Pinpoint the cell where the given text exists, returning its (X, Y) midpoint coordinate. 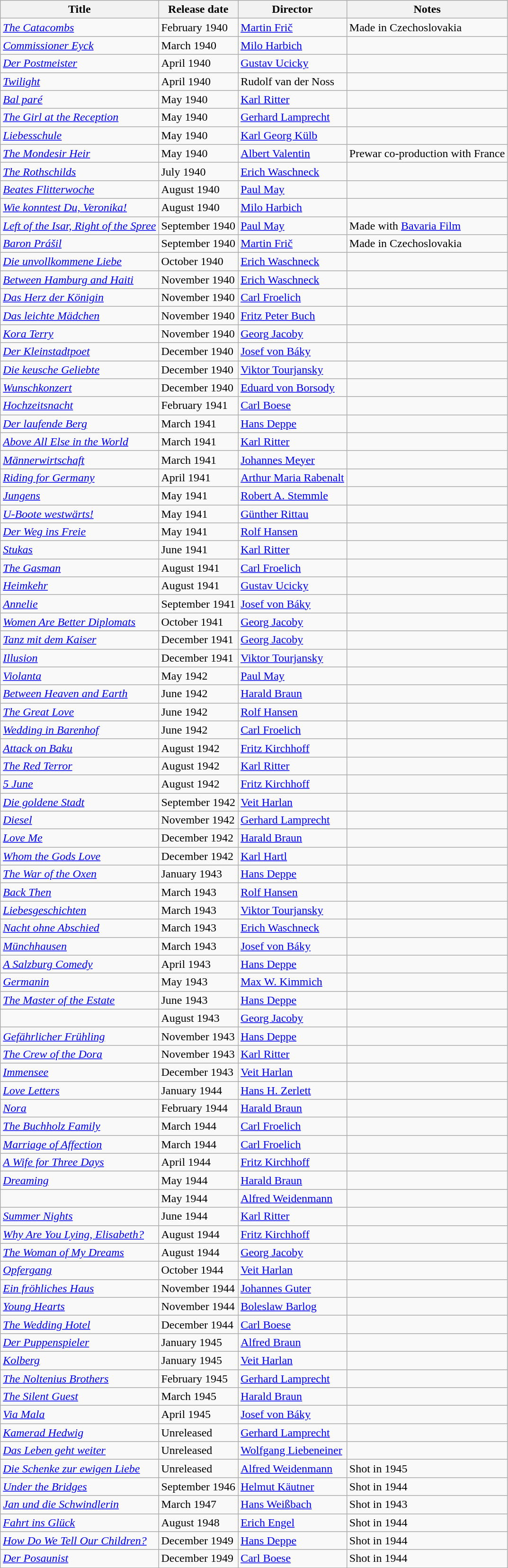
Riding for Germany (80, 478)
Der Puppenspieler (80, 1342)
5 June (80, 784)
Left of the Isar, Right of the Spree (80, 226)
Der Kleinstadtpoet (80, 352)
Summer Nights (80, 1216)
Diesel (80, 820)
Hans Weißbach (293, 1505)
Max W. Kimmich (293, 982)
The Buchholz Family (80, 1126)
Notes (427, 9)
June 1941 (198, 550)
September 1942 (198, 802)
How Do We Tell Our Children? (80, 1541)
Liebesgeschichten (80, 910)
Germanin (80, 982)
April 1944 (198, 1162)
February 1940 (198, 27)
The Crew of the Dora (80, 1054)
A Salzburg Comedy (80, 964)
Wunschkonzert (80, 388)
Kora Terry (80, 334)
The Mondesir Heir (80, 153)
December 1943 (198, 1072)
Back Then (80, 892)
Männerwirtschaft (80, 460)
Die keusche Geliebte (80, 370)
Karl Hartl (293, 856)
Johannes Meyer (293, 460)
The Red Terror (80, 766)
The Wedding Hotel (80, 1324)
Arthur Maria Rabenalt (293, 478)
Jungens (80, 496)
The War of the Oxen (80, 874)
Opfergang (80, 1270)
March 1940 (198, 45)
Under the Bridges (80, 1487)
Wedding in Barenhof (80, 730)
Das Leben geht weiter (80, 1451)
Stukas (80, 550)
Albert Valentin (293, 153)
Twilight (80, 81)
October 1944 (198, 1270)
October 1941 (198, 622)
Hans H. Zerlett (293, 1090)
A Wife for Three Days (80, 1162)
Karl Georg Külb (293, 135)
Attack on Baku (80, 748)
Annelie (80, 604)
February 1944 (198, 1108)
April 1943 (198, 964)
Eduard von Borsody (293, 388)
October 1940 (198, 262)
Das leichte Mädchen (80, 316)
September 1946 (198, 1487)
The Great Love (80, 712)
Günther Rittau (293, 514)
Dreaming (80, 1180)
Boleslaw Barlog (293, 1306)
Love Letters (80, 1090)
Der Posaunist (80, 1559)
Love Me (80, 838)
Baron Prášil (80, 244)
Beates Flitterwoche (80, 189)
Violanta (80, 676)
The Rothschilds (80, 171)
Johannes Guter (293, 1288)
Helmut Käutner (293, 1487)
The Catacombs (80, 27)
January 1943 (198, 874)
Immensee (80, 1072)
April 1945 (198, 1415)
Das Herz der Königin (80, 298)
June 1944 (198, 1216)
Shot in 1943 (427, 1505)
January 1944 (198, 1090)
Nacht ohne Abschied (80, 928)
May 1942 (198, 676)
Made with Bavaria Film (427, 226)
Der Weg ins Freie (80, 532)
The Master of the Estate (80, 1000)
Kamerad Hedwig (80, 1433)
Der Postmeister (80, 63)
Why Are You Lying, Elisabeth? (80, 1234)
Fritz Peter Buch (293, 316)
Wie konntest Du, Veronika! (80, 207)
U-Boote westwärts! (80, 514)
Marriage of Affection (80, 1144)
May 1943 (198, 982)
Die Schenke zur ewigen Liebe (80, 1469)
Release date (198, 9)
June 1943 (198, 1000)
Nora (80, 1108)
February 1945 (198, 1379)
The Gasman (80, 568)
Jan und die Schwindlerin (80, 1505)
August 1943 (198, 1018)
Title (80, 9)
Hochzeitsnacht (80, 406)
The Noltenius Brothers (80, 1379)
Young Hearts (80, 1306)
Commissioner Eyck (80, 45)
Above All Else in the World (80, 442)
Der laufende Berg (80, 424)
Between Heaven and Earth (80, 694)
March 1945 (198, 1397)
Ein fröhliches Haus (80, 1288)
July 1940 (198, 171)
Heimkehr (80, 586)
Erich Engel (293, 1523)
September 1941 (198, 604)
Between Hamburg and Haiti (80, 280)
Whom the Gods Love (80, 856)
Die unvollkommene Liebe (80, 262)
Prewar co-production with France (427, 153)
December 1944 (198, 1324)
The Woman of My Dreams (80, 1252)
Via Mala (80, 1415)
Fahrt ins Glück (80, 1523)
Tanz mit dem Kaiser (80, 640)
Bal paré (80, 99)
The Girl at the Reception (80, 117)
March 1947 (198, 1505)
April 1941 (198, 478)
Director (293, 9)
Robert A. Stemmle (293, 496)
Wolfgang Liebeneiner (293, 1451)
February 1941 (198, 406)
Alfred Braun (293, 1342)
November 1942 (198, 820)
August 1948 (198, 1523)
Die goldene Stadt (80, 802)
Kolberg (80, 1360)
The Silent Guest (80, 1397)
Women Are Better Diplomats (80, 622)
Liebesschule (80, 135)
Shot in 1945 (427, 1469)
Rudolf van der Noss (293, 81)
Illusion (80, 658)
Münchhausen (80, 946)
Gefährlicher Frühling (80, 1036)
